Search for the cell housing the specified text and yield its (X, Y) center coordinate. 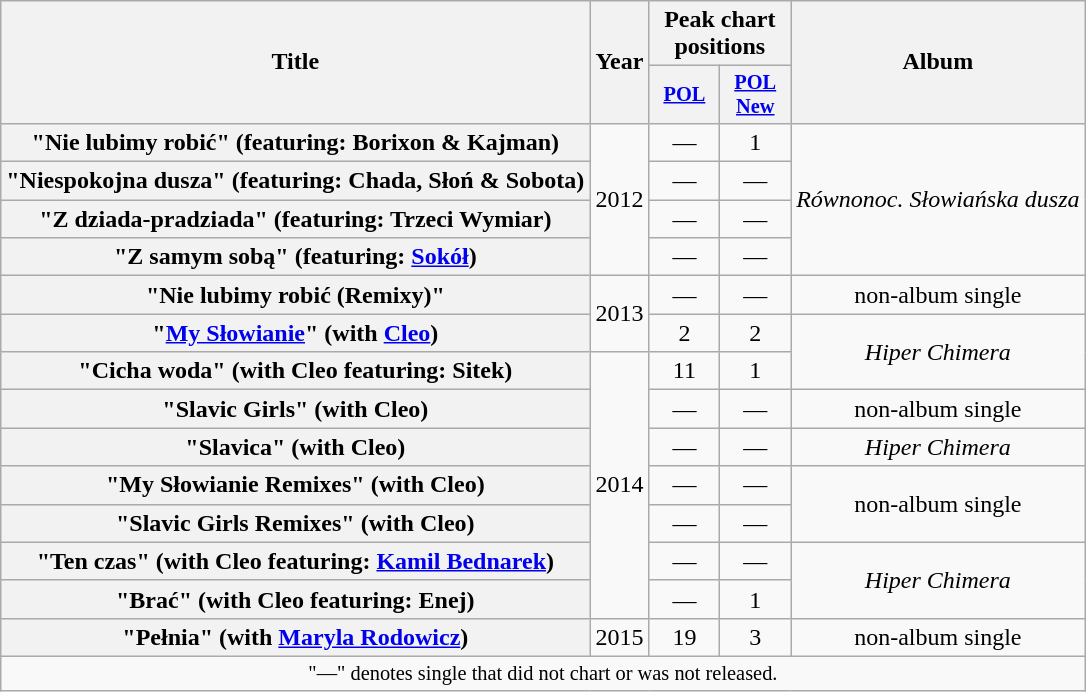
11 (684, 371)
POL (684, 95)
Year (620, 62)
"Niespokojna dusza" (featuring: Chada, Słoń & Sobota) (296, 181)
"Brać" (with Cleo featuring: Enej) (296, 599)
2014 (620, 485)
"Slavica" (with Cleo) (296, 447)
"Z dziada-pradziada" (featuring: Trzeci Wymiar) (296, 219)
"My Słowianie" (with Cleo) (296, 333)
Title (296, 62)
"Nie lubimy robić" (featuring: Borixon & Kajman) (296, 142)
"Cicha woda" (with Cleo featuring: Sitek) (296, 371)
"—" denotes single that did not chart or was not released. (543, 673)
3 (756, 637)
Równonoc. Słowiańska dusza (938, 199)
Peak chart positions (720, 34)
"My Słowianie Remixes" (with Cleo) (296, 485)
"Slavic Girls" (with Cleo) (296, 409)
19 (684, 637)
POLNew (756, 95)
"Ten czas" (with Cleo featuring: Kamil Bednarek) (296, 561)
2013 (620, 314)
2015 (620, 637)
Album (938, 62)
2012 (620, 199)
"Pełnia" (with Maryla Rodowicz) (296, 637)
"Slavic Girls Remixes" (with Cleo) (296, 523)
"Z samym sobą" (featuring: Sokół) (296, 257)
"Nie lubimy robić (Remixy)" (296, 295)
